Output the [x, y] coordinate of the center of the cell containing the given text.  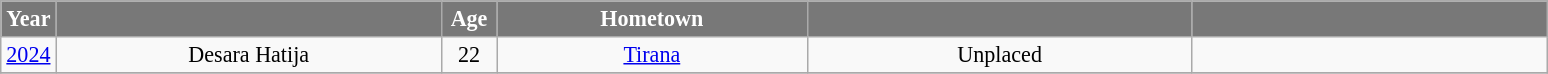
Hometown [652, 18]
Tirana [652, 54]
Year [28, 18]
Desara Hatija [248, 54]
2024 [28, 54]
22 [468, 54]
Unplaced [1000, 54]
Age [468, 18]
